Detect which cell encompasses the target text, then output its [X, Y] center coordinate. 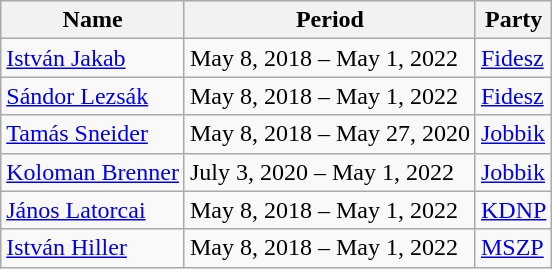
István Jakab [93, 58]
July 3, 2020 – May 1, 2022 [330, 172]
May 8, 2018 – May 27, 2020 [330, 134]
Party [513, 20]
János Latorcai [93, 210]
István Hiller [93, 248]
Tamás Sneider [93, 134]
Name [93, 20]
MSZP [513, 248]
KDNP [513, 210]
Sándor Lezsák [93, 96]
Koloman Brenner [93, 172]
Period [330, 20]
